For the text-containing cell, return its midpoint in (x, y) coordinate format. 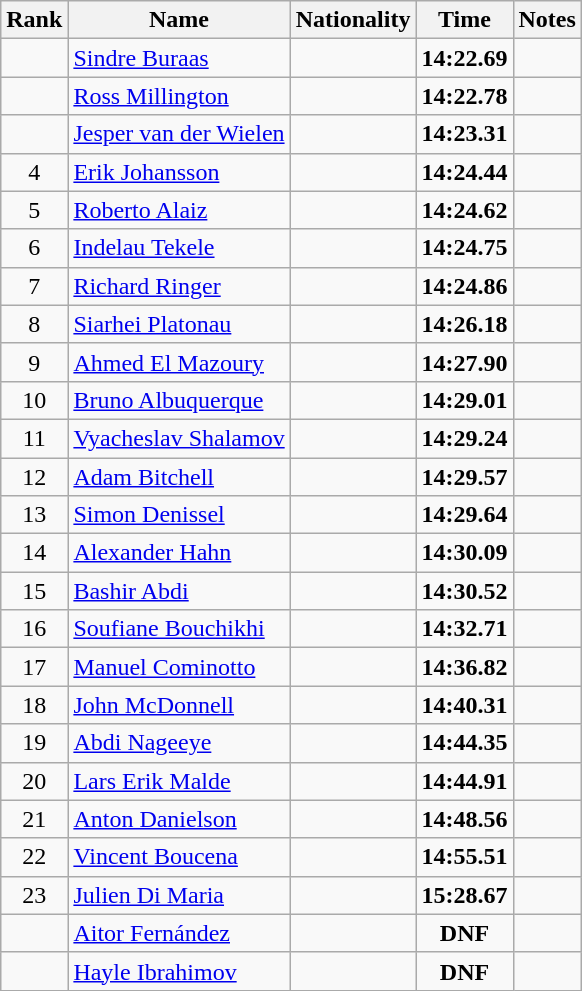
Erik Johansson (179, 172)
13 (34, 515)
14:55.51 (464, 857)
16 (34, 629)
12 (34, 477)
14:44.35 (464, 743)
6 (34, 248)
4 (34, 172)
14:26.18 (464, 324)
14:29.01 (464, 400)
14:40.31 (464, 705)
14:27.90 (464, 362)
Aitor Fernández (179, 933)
23 (34, 895)
14:24.44 (464, 172)
Abdi Nageeye (179, 743)
Richard Ringer (179, 286)
8 (34, 324)
Soufiane Bouchikhi (179, 629)
Indelau Tekele (179, 248)
14:23.31 (464, 134)
Nationality (353, 20)
Ross Millington (179, 96)
Bruno Albuquerque (179, 400)
14:29.57 (464, 477)
14:24.62 (464, 210)
Name (179, 20)
Alexander Hahn (179, 553)
Hayle Ibrahimov (179, 971)
14:30.52 (464, 591)
Sindre Buraas (179, 58)
14:48.56 (464, 819)
Roberto Alaiz (179, 210)
Manuel Cominotto (179, 667)
14:30.09 (464, 553)
14 (34, 553)
Anton Danielson (179, 819)
Lars Erik Malde (179, 781)
7 (34, 286)
14:24.75 (464, 248)
John McDonnell (179, 705)
Siarhei Platonau (179, 324)
Bashir Abdi (179, 591)
19 (34, 743)
Julien Di Maria (179, 895)
21 (34, 819)
Rank (34, 20)
14:36.82 (464, 667)
18 (34, 705)
Vyacheslav Shalamov (179, 438)
Simon Denissel (179, 515)
11 (34, 438)
15:28.67 (464, 895)
14:29.24 (464, 438)
9 (34, 362)
Adam Bitchell (179, 477)
15 (34, 591)
10 (34, 400)
Time (464, 20)
Vincent Boucena (179, 857)
14:44.91 (464, 781)
14:29.64 (464, 515)
14:22.78 (464, 96)
5 (34, 210)
14:32.71 (464, 629)
Notes (547, 20)
22 (34, 857)
20 (34, 781)
Ahmed El Mazoury (179, 362)
14:24.86 (464, 286)
14:22.69 (464, 58)
17 (34, 667)
Jesper van der Wielen (179, 134)
